Detect which cell encompasses the target text, then output its (x, y) center coordinate. 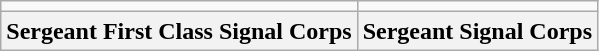
Sergeant Signal Corps (477, 31)
Sergeant First Class Signal Corps (179, 31)
